Scan for the cell matching the given text and deliver its [X, Y] coordinate at center. 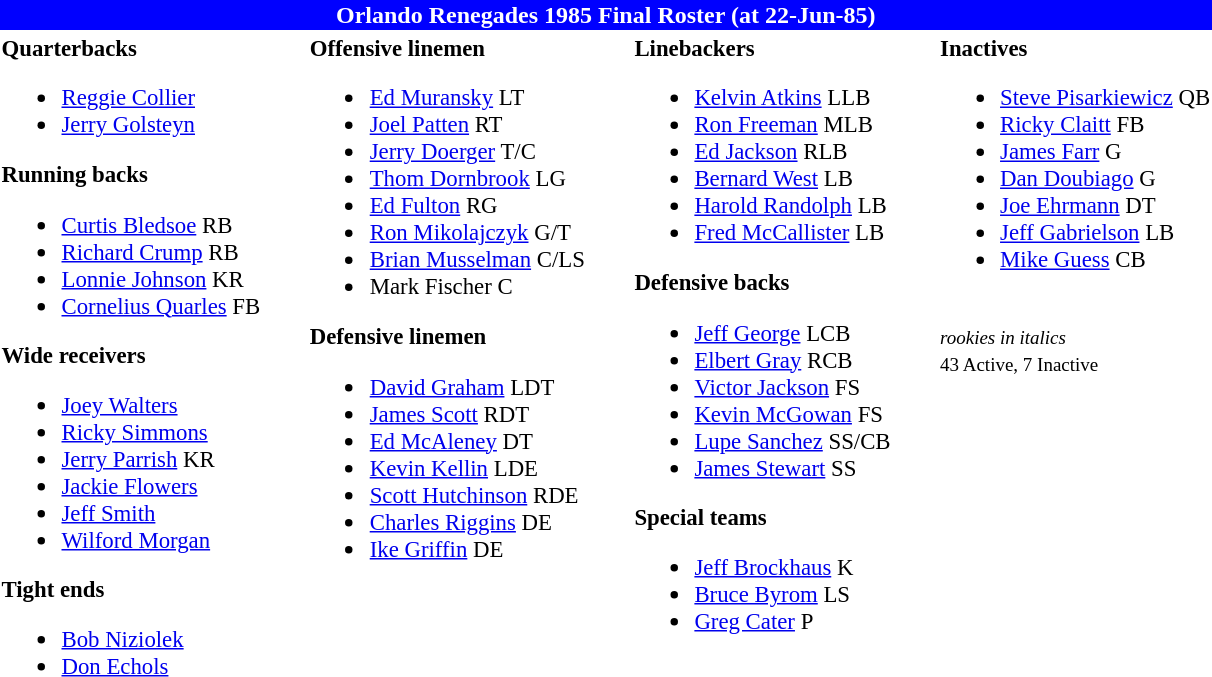
Orlando Renegades 1985 Final Roster (at 22-Jun-85) [606, 15]
